From the cell containing the given text, extract its center point as (X, Y) coordinate. 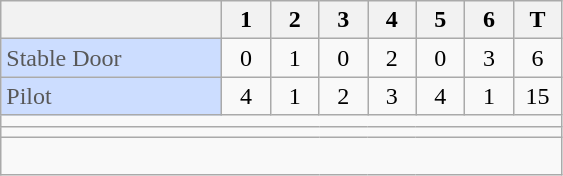
15 (538, 96)
Stable Door (112, 58)
5 (440, 20)
T (538, 20)
Pilot (112, 96)
